Detect which cell encompasses the target text, then output its [x, y] center coordinate. 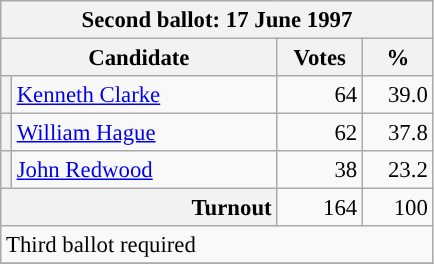
Third ballot required [217, 245]
Second ballot: 17 June 1997 [217, 20]
100 [398, 208]
% [398, 58]
37.8 [398, 133]
64 [320, 95]
Kenneth Clarke [144, 95]
38 [320, 170]
62 [320, 133]
164 [320, 208]
39.0 [398, 95]
Turnout [139, 208]
William Hague [144, 133]
Candidate [139, 58]
John Redwood [144, 170]
Votes [320, 58]
23.2 [398, 170]
